Extract the (x, y) coordinate from the center of the cell holding the provided text.  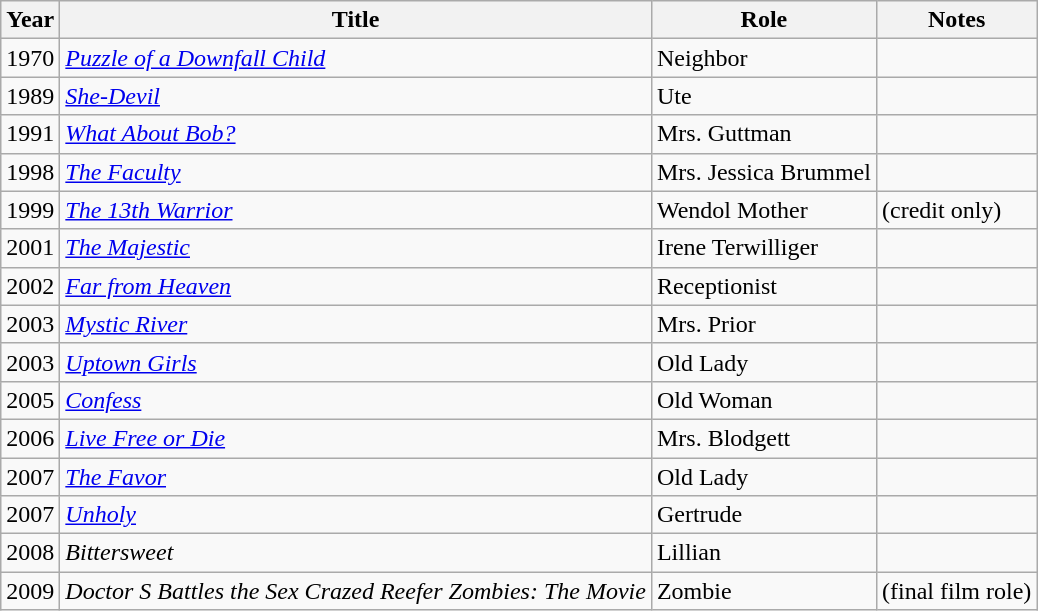
Old Woman (764, 400)
The Favor (356, 477)
Notes (956, 20)
Doctor S Battles the Sex Crazed Reefer Zombies: The Movie (356, 591)
(credit only) (956, 210)
1991 (30, 134)
Year (30, 20)
Confess (356, 400)
Irene Terwilliger (764, 248)
Receptionist (764, 286)
Lillian (764, 553)
1989 (30, 96)
Bittersweet (356, 553)
2009 (30, 591)
She-Devil (356, 96)
Gertrude (764, 515)
The 13th Warrior (356, 210)
Uptown Girls (356, 362)
2005 (30, 400)
2001 (30, 248)
Wendol Mother (764, 210)
Neighbor (764, 58)
2008 (30, 553)
Ute (764, 96)
The Faculty (356, 172)
1970 (30, 58)
(final film role) (956, 591)
Far from Heaven (356, 286)
Mrs. Jessica Brummel (764, 172)
Mystic River (356, 324)
The Majestic (356, 248)
Puzzle of a Downfall Child (356, 58)
Mrs. Guttman (764, 134)
2006 (30, 438)
1999 (30, 210)
Unholy (356, 515)
2002 (30, 286)
Title (356, 20)
Role (764, 20)
Mrs. Prior (764, 324)
1998 (30, 172)
Zombie (764, 591)
What About Bob? (356, 134)
Live Free or Die (356, 438)
Mrs. Blodgett (764, 438)
